Return the (X, Y) coordinate for the center point of the cell that contains the specified text.  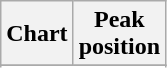
Chart (37, 34)
Peakposition (119, 34)
